Pinpoint the cell where the given text exists, returning its (X, Y) midpoint coordinate. 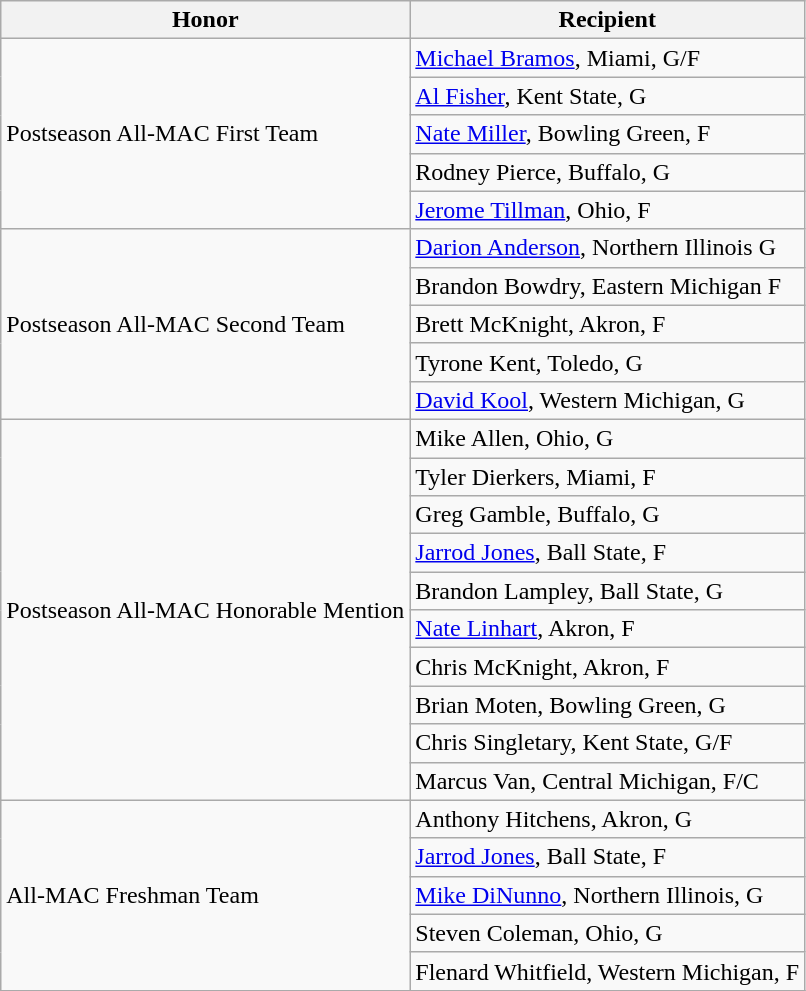
Recipient (608, 20)
Brandon Bowdry, Eastern Michigan F (608, 286)
Postseason All-MAC Second Team (206, 324)
Darion Anderson, Northern Illinois G (608, 248)
Honor (206, 20)
Brett McKnight, Akron, F (608, 324)
Al Fisher, Kent State, G (608, 96)
Mike Allen, Ohio, G (608, 438)
Chris Singletary, Kent State, G/F (608, 743)
Tyler Dierkers, Miami, F (608, 477)
Chris McKnight, Akron, F (608, 667)
Rodney Pierce, Buffalo, G (608, 172)
David Kool, Western Michigan, G (608, 400)
Nate Linhart, Akron, F (608, 629)
Steven Coleman, Ohio, G (608, 933)
Postseason All-MAC First Team (206, 134)
Nate Miller, Bowling Green, F (608, 134)
Tyrone Kent, Toledo, G (608, 362)
Mike DiNunno, Northern Illinois, G (608, 895)
Brandon Lampley, Ball State, G (608, 591)
Jerome Tillman, Ohio, F (608, 210)
Greg Gamble, Buffalo, G (608, 515)
Marcus Van, Central Michigan, F/C (608, 781)
Michael Bramos, Miami, G/F (608, 58)
Anthony Hitchens, Akron, G (608, 819)
Brian Moten, Bowling Green, G (608, 705)
All-MAC Freshman Team (206, 895)
Flenard Whitfield, Western Michigan, F (608, 971)
Postseason All-MAC Honorable Mention (206, 610)
